From the cell containing the given text, extract its center point as [x, y] coordinate. 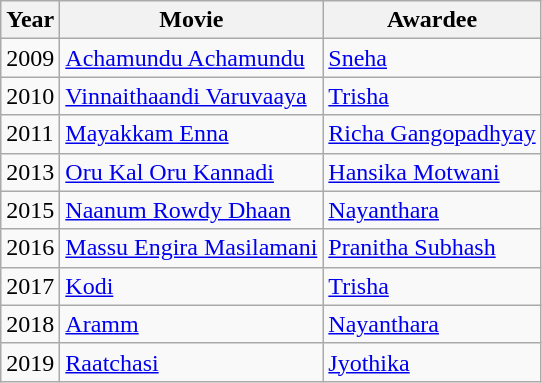
Kodi [192, 286]
Oru Kal Oru Kannadi [192, 172]
2009 [30, 58]
Naanum Rowdy Dhaan [192, 210]
2018 [30, 324]
2016 [30, 248]
Richa Gangopadhyay [432, 134]
2015 [30, 210]
2010 [30, 96]
2019 [30, 362]
Jyothika [432, 362]
2017 [30, 286]
Vinnaithaandi Varuvaaya [192, 96]
Achamundu Achamundu [192, 58]
Sneha [432, 58]
Hansika Motwani [432, 172]
Year [30, 20]
Movie [192, 20]
2013 [30, 172]
Awardee [432, 20]
Aramm [192, 324]
Pranitha Subhash [432, 248]
Mayakkam Enna [192, 134]
Raatchasi [192, 362]
Massu Engira Masilamani [192, 248]
2011 [30, 134]
